Detect which cell encompasses the target text, then output its [X, Y] center coordinate. 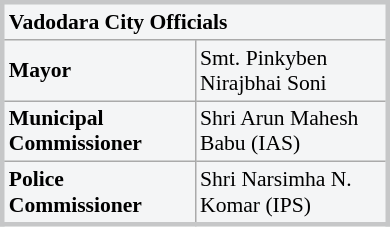
Smt. Pinkyben Nirajbhai Soni [292, 70]
Police Commissioner [98, 194]
Mayor [98, 70]
Municipal Commissioner [98, 130]
Shri Narsimha N. Komar (IPS) [292, 194]
Vadodara City Officials [195, 20]
Shri Arun Mahesh Babu (IAS) [292, 130]
